Return (x, y) of the center of cell containing provided text 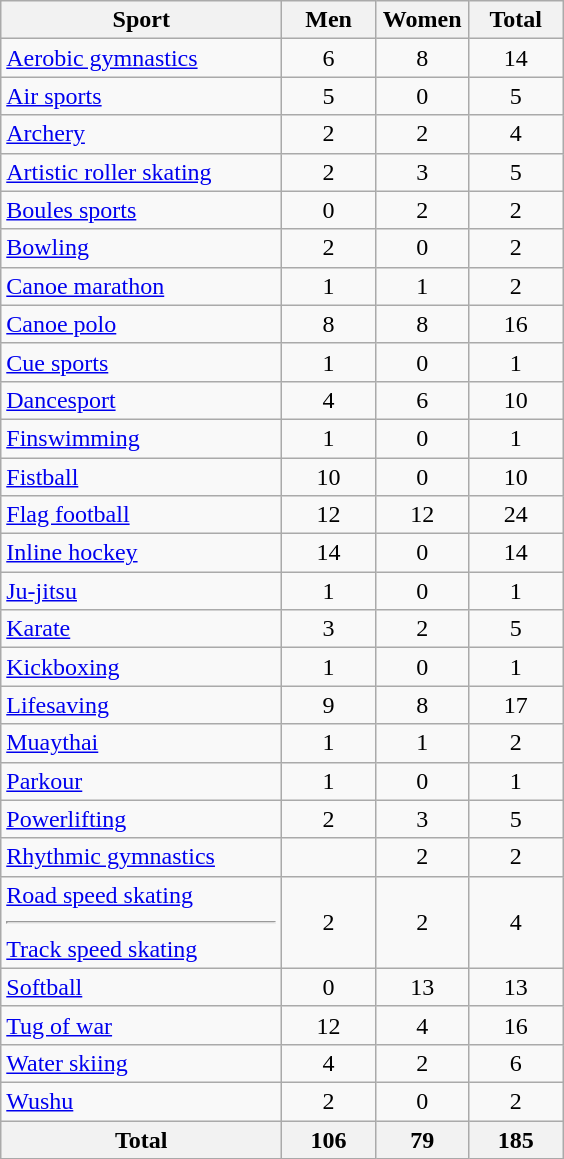
79 (422, 1139)
Rhythmic gymnastics (142, 857)
Archery (142, 134)
Finswimming (142, 438)
17 (516, 705)
Sport (142, 20)
Fistball (142, 477)
185 (516, 1139)
Wushu (142, 1101)
Artistic roller skating (142, 172)
Boules sports (142, 210)
Water skiing (142, 1063)
106 (329, 1139)
Lifesaving (142, 705)
Cue sports (142, 362)
Kickboxing (142, 667)
Air sports (142, 96)
Canoe polo (142, 324)
Karate (142, 629)
Powerlifting (142, 819)
Inline hockey (142, 553)
Softball (142, 987)
Canoe marathon (142, 286)
9 (329, 705)
Muaythai (142, 743)
Women (422, 20)
Parkour (142, 781)
Dancesport (142, 400)
Aerobic gymnastics (142, 58)
Tug of war (142, 1025)
Bowling (142, 248)
Men (329, 20)
24 (516, 515)
Flag football (142, 515)
Ju-jitsu (142, 591)
Road speed skatingTrack speed skating (142, 922)
